For the text-containing cell, return its midpoint in [X, Y] coordinate format. 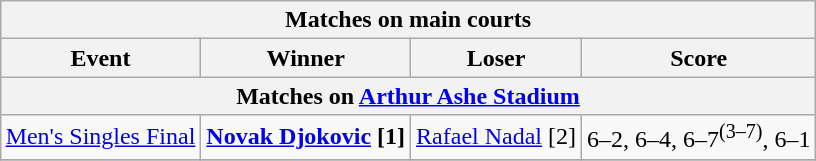
Rafael Nadal [2] [496, 138]
Novak Djokovic [1] [306, 138]
Matches on Arthur Ashe Stadium [408, 96]
Event [100, 58]
Matches on main courts [408, 20]
6–2, 6–4, 6–7(3–7), 6–1 [699, 138]
Winner [306, 58]
Men's Singles Final [100, 138]
Loser [496, 58]
Score [699, 58]
